Return the (X, Y) coordinate for the center point of the cell that contains the specified text.  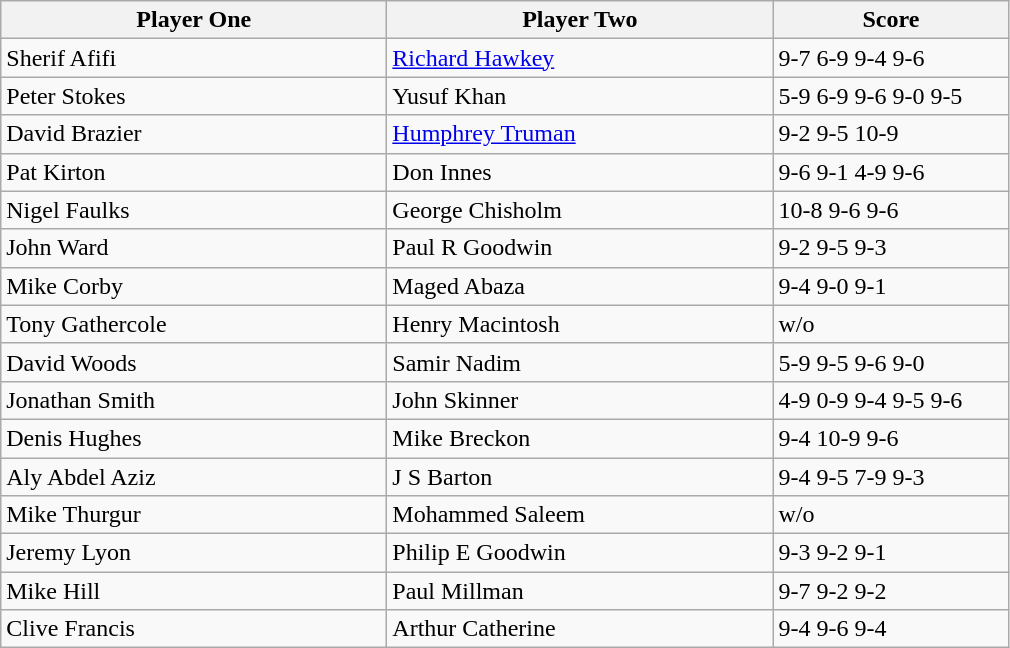
9-2 9-5 10-9 (891, 134)
Yusuf Khan (580, 96)
Mike Thurgur (194, 515)
Nigel Faulks (194, 210)
10-8 9-6 9-6 (891, 210)
9-6 9-1 4-9 9-6 (891, 172)
Tony Gathercole (194, 324)
9-7 6-9 9-4 9-6 (891, 58)
Samir Nadim (580, 362)
9-4 9-6 9-4 (891, 629)
Player One (194, 20)
Mike Hill (194, 591)
9-3 9-2 9-1 (891, 553)
Maged Abaza (580, 286)
David Brazier (194, 134)
Score (891, 20)
Denis Hughes (194, 438)
Jonathan Smith (194, 400)
John Ward (194, 248)
Don Innes (580, 172)
Humphrey Truman (580, 134)
Peter Stokes (194, 96)
Richard Hawkey (580, 58)
Mike Corby (194, 286)
9-2 9-5 9-3 (891, 248)
John Skinner (580, 400)
Pat Kirton (194, 172)
9-4 10-9 9-6 (891, 438)
9-4 9-0 9-1 (891, 286)
Clive Francis (194, 629)
George Chisholm (580, 210)
Paul Millman (580, 591)
9-4 9-5 7-9 9-3 (891, 477)
Player Two (580, 20)
Sherif Afifi (194, 58)
J S Barton (580, 477)
Aly Abdel Aziz (194, 477)
5-9 9-5 9-6 9-0 (891, 362)
Mike Breckon (580, 438)
4-9 0-9 9-4 9-5 9-6 (891, 400)
Henry Macintosh (580, 324)
David Woods (194, 362)
Arthur Catherine (580, 629)
5-9 6-9 9-6 9-0 9-5 (891, 96)
Paul R Goodwin (580, 248)
Jeremy Lyon (194, 553)
9-7 9-2 9-2 (891, 591)
Philip E Goodwin (580, 553)
Mohammed Saleem (580, 515)
